Output the (x, y) coordinate of the center of the cell containing the given text.  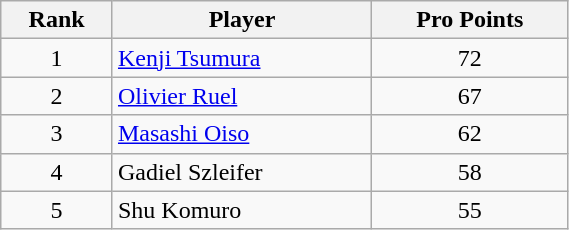
5 (57, 210)
62 (470, 134)
67 (470, 96)
Olivier Ruel (242, 96)
72 (470, 58)
Masashi Oiso (242, 134)
3 (57, 134)
Gadiel Szleifer (242, 172)
1 (57, 58)
Kenji Tsumura (242, 58)
Rank (57, 20)
58 (470, 172)
Shu Komuro (242, 210)
Pro Points (470, 20)
2 (57, 96)
55 (470, 210)
4 (57, 172)
Player (242, 20)
